From the cell containing the given text, extract its center point as (x, y) coordinate. 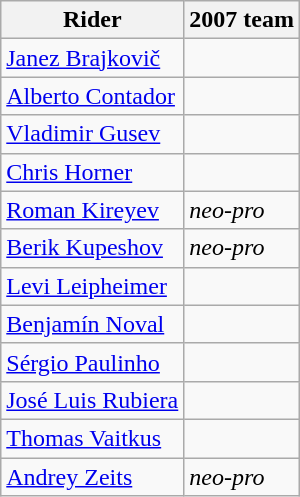
2007 team (242, 20)
Sérgio Paulinho (92, 362)
Benjamín Noval (92, 324)
José Luis Rubiera (92, 400)
Andrey Zeits (92, 477)
Roman Kireyev (92, 210)
Vladimir Gusev (92, 134)
Berik Kupeshov (92, 248)
Thomas Vaitkus (92, 438)
Levi Leipheimer (92, 286)
Chris Horner (92, 172)
Rider (92, 20)
Janez Brajkovič (92, 58)
Alberto Contador (92, 96)
